Detect which cell encompasses the target text, then output its (X, Y) center coordinate. 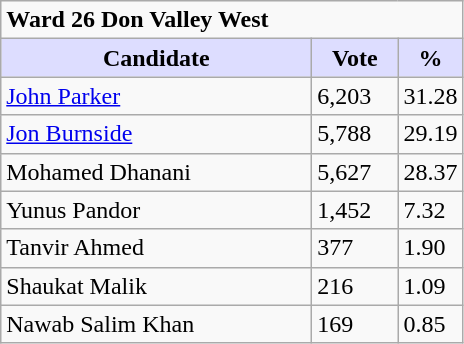
5,627 (355, 172)
28.37 (430, 172)
Yunus Pandor (156, 210)
Jon Burnside (156, 134)
29.19 (430, 134)
% (430, 58)
Ward 26 Don Valley West (232, 20)
Nawab Salim Khan (156, 324)
31.28 (430, 96)
5,788 (355, 134)
Candidate (156, 58)
Mohamed Dhanani (156, 172)
1.90 (430, 248)
377 (355, 248)
1,452 (355, 210)
John Parker (156, 96)
Tanvir Ahmed (156, 248)
Vote (355, 58)
169 (355, 324)
6,203 (355, 96)
1.09 (430, 286)
Shaukat Malik (156, 286)
7.32 (430, 210)
216 (355, 286)
0.85 (430, 324)
